Search for the cell housing the specified text and yield its [x, y] center coordinate. 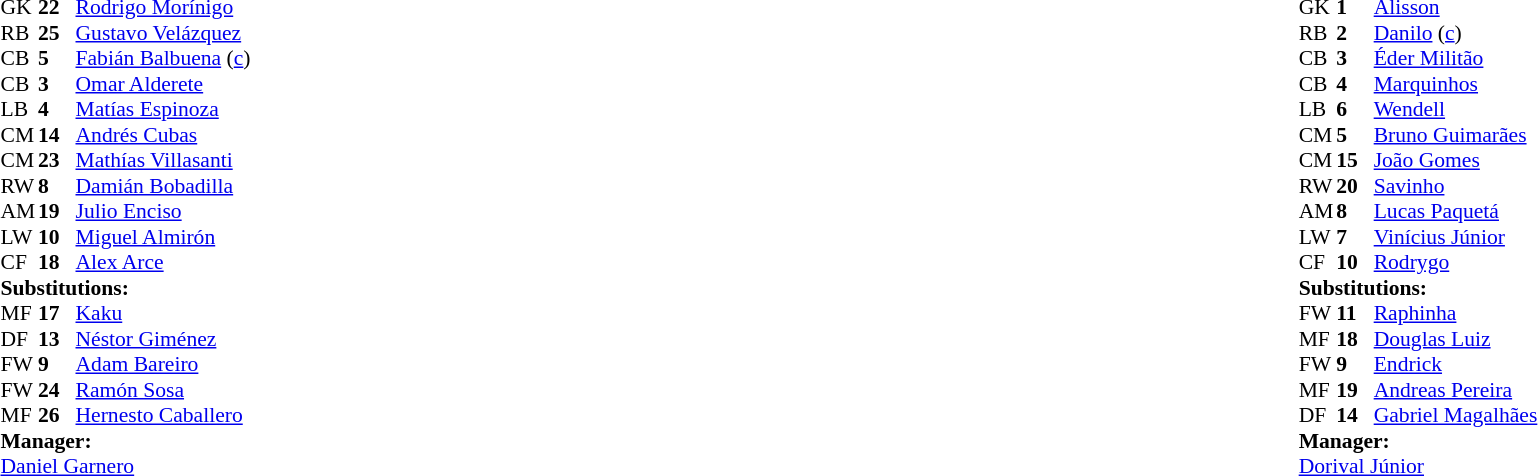
Wendell [1456, 109]
Marquinhos [1456, 84]
Douglas Luiz [1456, 339]
26 [57, 415]
11 [1355, 313]
24 [57, 390]
Gustavo Velázquez [164, 33]
Fabián Balbuena (c) [164, 59]
20 [1355, 186]
Lucas Paquetá [1456, 211]
Hernesto Caballero [164, 415]
Matías Espinoza [164, 109]
Vinícius Júnior [1456, 237]
Andrés Cubas [164, 135]
Raphinha [1456, 313]
Bruno Guimarães [1456, 135]
23 [57, 161]
Adam Bareiro [164, 365]
Néstor Giménez [164, 339]
Savinho [1456, 186]
2 [1355, 33]
Rodrygo [1456, 263]
Alex Arce [164, 263]
Éder Militão [1456, 59]
7 [1355, 237]
Julio Enciso [164, 211]
Kaku [164, 313]
13 [57, 339]
17 [57, 313]
Ramón Sosa [164, 390]
Mathías Villasanti [164, 161]
Omar Alderete [164, 84]
Andreas Pereira [1456, 390]
6 [1355, 109]
25 [57, 33]
Endrick [1456, 365]
Danilo (c) [1456, 33]
15 [1355, 161]
Miguel Almirón [164, 237]
João Gomes [1456, 161]
Damián Bobadilla [164, 186]
Gabriel Magalhães [1456, 415]
